Detect which cell encompasses the target text, then output its (x, y) center coordinate. 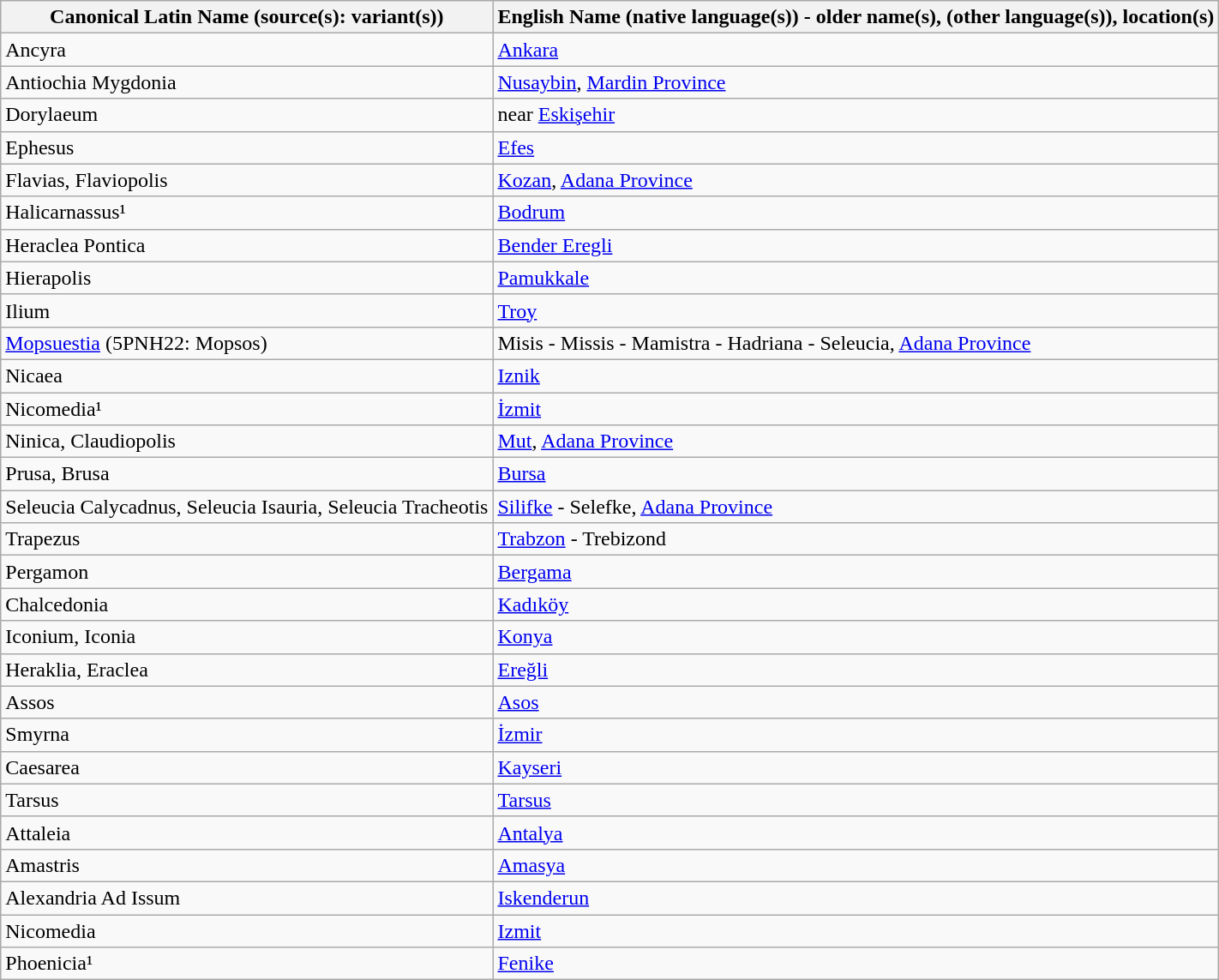
Attaleia (247, 833)
Phoenicia¹ (247, 964)
Ilium (247, 310)
Hierapolis (247, 278)
Trapezus (247, 539)
Amasya (856, 865)
Bursa (856, 474)
Pamukkale (856, 278)
Izmit (856, 930)
Efes (856, 147)
Silifke - Selefke, Adana Province (856, 507)
Nicomedia (247, 930)
Kozan, Adana Province (856, 180)
Kadıköy (856, 604)
Iconium, Iconia (247, 637)
Assos (247, 702)
Bender Eregli (856, 245)
Ancyra (247, 50)
Antalya (856, 833)
Troy (856, 310)
Chalcedonia (247, 604)
Mut, Adana Province (856, 442)
Nusaybin, Mardin Province (856, 82)
Bodrum (856, 213)
Kayseri (856, 767)
Halicarnassus¹ (247, 213)
Misis - Missis - Mamistra - Hadriana - Seleucia, Adana Province (856, 343)
Nicaea (247, 376)
Bergama (856, 572)
Ankara (856, 50)
Ninica, Claudiopolis (247, 442)
near Eskişehir (856, 115)
Prusa, Brusa (247, 474)
Amastris (247, 865)
Heraclea Pontica (247, 245)
Heraklia, Eraclea (247, 670)
Seleucia Calycadnus, Seleucia Isauria, Seleucia Tracheotis (247, 507)
Caesarea (247, 767)
Ereğli (856, 670)
Smyrna (247, 735)
Pergamon (247, 572)
Ephesus (247, 147)
Trabzon - Trebizond (856, 539)
Fenike (856, 964)
Konya (856, 637)
İzmir (856, 735)
Asos (856, 702)
Iznik (856, 376)
English Name (native language(s)) - older name(s), (other language(s)), location(s) (856, 17)
Dorylaeum (247, 115)
Canonical Latin Name (source(s): variant(s)) (247, 17)
Iskenderun (856, 898)
Alexandria Ad Issum (247, 898)
Nicomedia¹ (247, 409)
Antiochia Mygdonia (247, 82)
İzmit (856, 409)
Mopsuestia (5PNH22: Mopsos) (247, 343)
Flavias, Flaviopolis (247, 180)
